Extract the [X, Y] coordinate from the center of the cell holding the provided text.  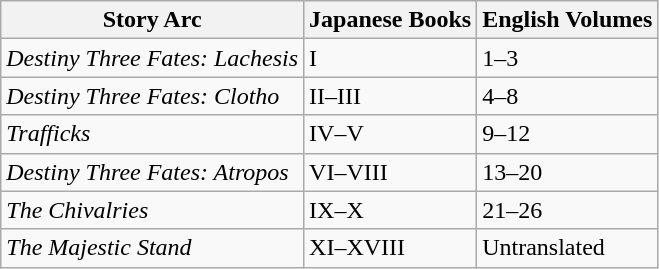
IX–X [390, 210]
Story Arc [152, 20]
XI–XVIII [390, 248]
The Majestic Stand [152, 248]
21–26 [568, 210]
I [390, 58]
Japanese Books [390, 20]
1–3 [568, 58]
13–20 [568, 172]
Destiny Three Fates: Atropos [152, 172]
The Chivalries [152, 210]
4–8 [568, 96]
Destiny Three Fates: Lachesis [152, 58]
English Volumes [568, 20]
Untranslated [568, 248]
VI–VIII [390, 172]
Trafficks [152, 134]
II–III [390, 96]
Destiny Three Fates: Clotho [152, 96]
9–12 [568, 134]
IV–V [390, 134]
